Find where the given text appears and provide that cell's center as [X, Y] coordinate. 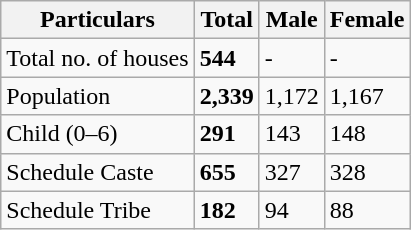
148 [367, 134]
Female [367, 20]
Particulars [98, 20]
88 [367, 210]
Male [292, 20]
Schedule Caste [98, 172]
Total no. of houses [98, 58]
Total [226, 20]
94 [292, 210]
2,339 [226, 96]
Population [98, 96]
327 [292, 172]
1,172 [292, 96]
544 [226, 58]
328 [367, 172]
291 [226, 134]
143 [292, 134]
655 [226, 172]
182 [226, 210]
Child (0–6) [98, 134]
1,167 [367, 96]
Schedule Tribe [98, 210]
